Return the [X, Y] coordinate for the center point of the cell that contains the specified text.  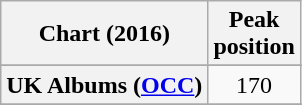
170 [254, 85]
Chart (2016) [104, 34]
Peak position [254, 34]
UK Albums (OCC) [104, 85]
